Identify which cell holds the provided text, then report its (X, Y) central coordinate. 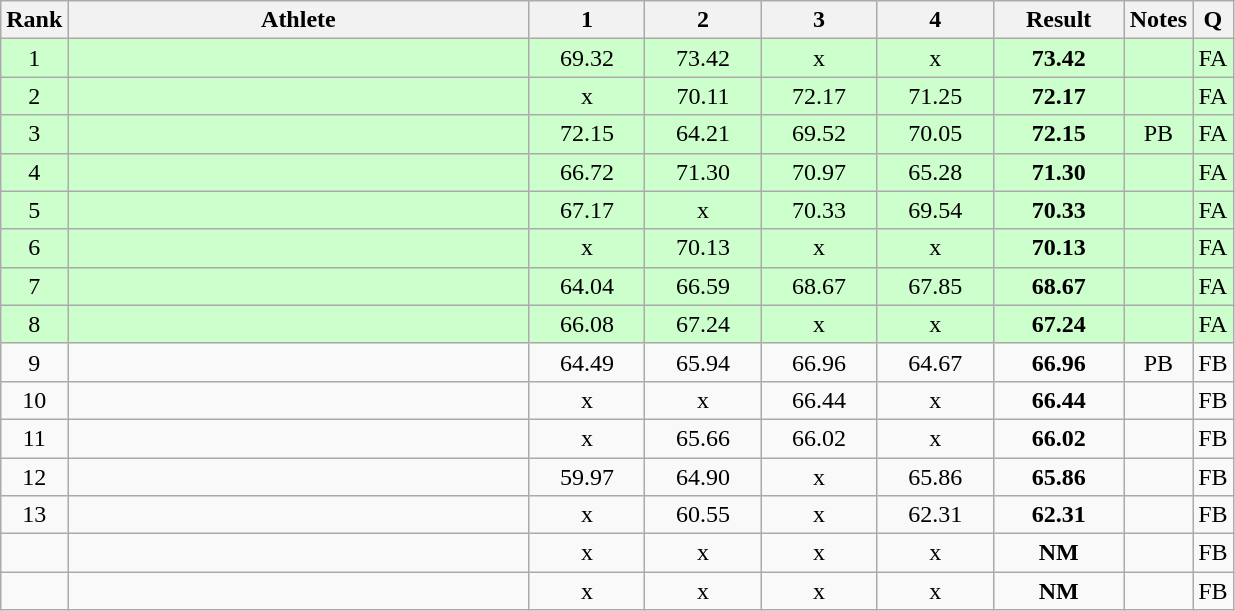
67.85 (935, 286)
70.11 (703, 96)
71.25 (935, 96)
Athlete (298, 20)
5 (34, 210)
65.66 (703, 438)
Notes (1158, 20)
66.59 (703, 286)
Q (1213, 20)
67.17 (587, 210)
64.21 (703, 134)
69.52 (819, 134)
64.49 (587, 362)
Result (1058, 20)
66.72 (587, 172)
64.90 (703, 477)
69.32 (587, 58)
Rank (34, 20)
66.08 (587, 324)
13 (34, 515)
10 (34, 400)
65.94 (703, 362)
6 (34, 248)
9 (34, 362)
64.67 (935, 362)
70.97 (819, 172)
65.28 (935, 172)
69.54 (935, 210)
64.04 (587, 286)
11 (34, 438)
70.05 (935, 134)
12 (34, 477)
7 (34, 286)
59.97 (587, 477)
8 (34, 324)
60.55 (703, 515)
